Identify which cell holds the provided text, then report its [X, Y] central coordinate. 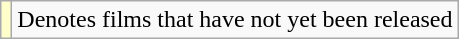
Denotes films that have not yet been released [235, 20]
